Detect which cell encompasses the target text, then output its (X, Y) center coordinate. 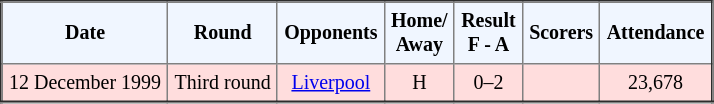
Home/Away (419, 33)
Opponents (330, 33)
Third round (223, 83)
ResultF - A (488, 33)
0–2 (488, 83)
12 December 1999 (85, 83)
Attendance (656, 33)
23,678 (656, 83)
Liverpool (330, 83)
Scorers (561, 33)
Round (223, 33)
H (419, 83)
Date (85, 33)
